Pinpoint the cell where the given text exists, returning its [X, Y] midpoint coordinate. 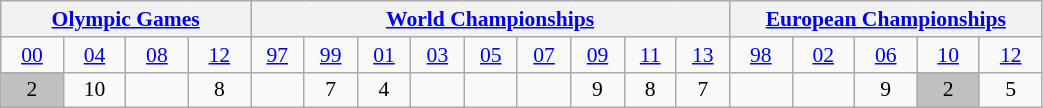
4 [384, 90]
07 [544, 55]
99 [330, 55]
97 [278, 55]
04 [94, 55]
05 [490, 55]
Olympic Games [126, 19]
11 [650, 55]
01 [384, 55]
13 [702, 55]
European Championships [886, 19]
98 [761, 55]
09 [598, 55]
5 [1010, 90]
08 [157, 55]
06 [885, 55]
03 [438, 55]
00 [32, 55]
World Championships [490, 19]
02 [823, 55]
